Return the [X, Y] coordinate for the center point of the cell that contains the specified text.  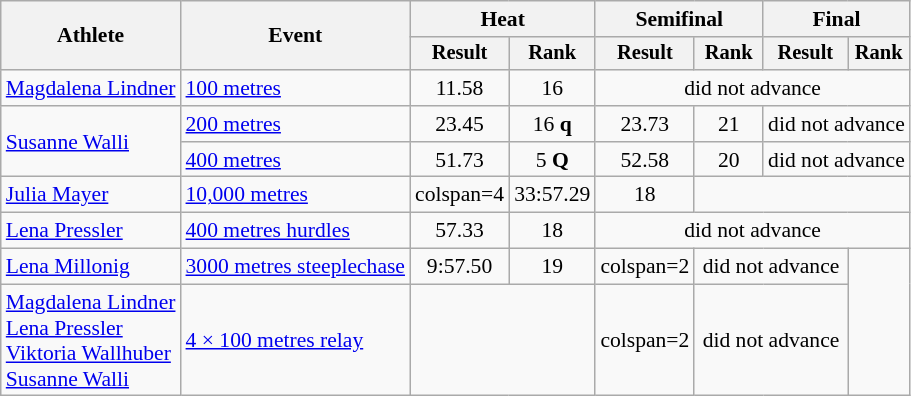
57.33 [460, 231]
Lena Pressler [91, 231]
16 [552, 88]
Final [836, 19]
23.73 [644, 124]
52.58 [644, 160]
33:57.29 [552, 195]
Event [296, 36]
21 [728, 124]
4 × 100 metres relay [296, 340]
16 q [552, 124]
11.58 [460, 88]
Lena Millonig [91, 267]
Magdalena Lindner [91, 88]
9:57.50 [460, 267]
colspan=4 [460, 195]
Magdalena LindnerLena PresslerViktoria WallhuberSusanne Walli [91, 340]
19 [552, 267]
Heat [502, 19]
100 metres [296, 88]
Susanne Walli [91, 142]
Semifinal [679, 19]
200 metres [296, 124]
3000 metres steeplechase [296, 267]
51.73 [460, 160]
400 metres hurdles [296, 231]
20 [728, 160]
5 Q [552, 160]
23.45 [460, 124]
400 metres [296, 160]
Athlete [91, 36]
Julia Mayer [91, 195]
10,000 metres [296, 195]
